Return [x, y] of the center of cell containing provided text 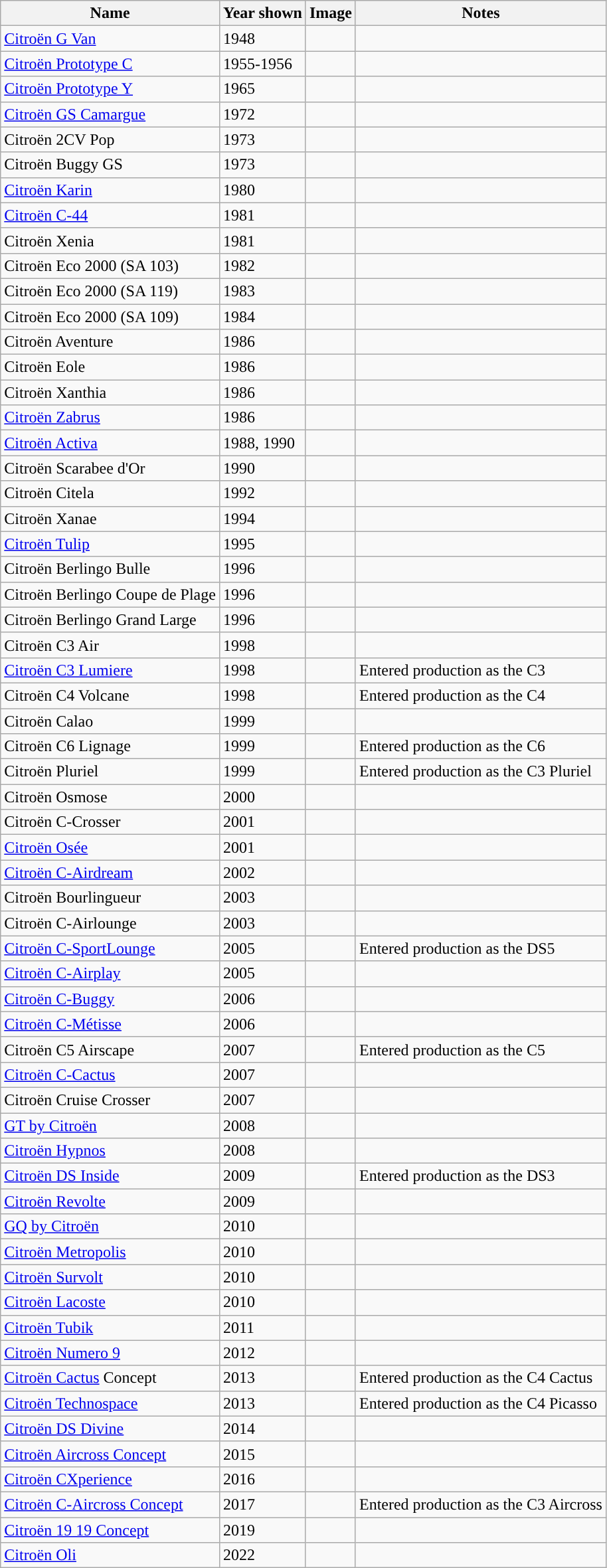
Citroën C-Airlounge [110, 923]
Citroën Tulip [110, 544]
2000 [262, 797]
Citroën C3 Lumiere [110, 670]
Citroën Xanae [110, 519]
1965 [262, 89]
Entered production as the DS3 [481, 1176]
1994 [262, 519]
Citroën Revolte [110, 1201]
Entered production as the C5 [481, 1049]
Citroën Pluriel [110, 772]
GQ by Citroën [110, 1227]
1980 [262, 190]
Entered production as the C3 Aircross [481, 1504]
Citroën Bourlingueur [110, 898]
Citroën Lacoste [110, 1302]
Citroën Survolt [110, 1277]
Citroën Cactus Concept [110, 1378]
Citroën G Van [110, 39]
Citroën Calao [110, 721]
Citroën Aircross Concept [110, 1454]
2002 [262, 873]
Citroën Buggy GS [110, 165]
Citroën Osmose [110, 797]
Citroën Xenia [110, 240]
Citroën Osée [110, 847]
2016 [262, 1479]
Citroën C5 Airscape [110, 1049]
Citroën Eole [110, 367]
2015 [262, 1454]
Entered production as the C4 Cactus [481, 1378]
1990 [262, 468]
Entered production as the C4 [481, 695]
Citroën Cruise Crosser [110, 1100]
Citroën C6 Lignage [110, 746]
1992 [262, 493]
Citroën Technospace [110, 1403]
Citroën Berlingo Grand Large [110, 620]
Citroën C-Crosser [110, 822]
Citroën Berlingo Bulle [110, 569]
Citroën CXperience [110, 1479]
Citroën GS Camargue [110, 114]
Citroën Aventure [110, 342]
1984 [262, 317]
Notes [481, 13]
Entered production as the C6 [481, 746]
1948 [262, 39]
Name [110, 13]
1982 [262, 266]
Citroën Karin [110, 190]
Citroën Metropolis [110, 1252]
Citroën Zabrus [110, 418]
Entered production as the C4 Picasso [481, 1403]
2011 [262, 1328]
Citroën C-Cactus [110, 1075]
Citroën C-Métisse [110, 1024]
Citroën Xanthia [110, 392]
1988, 1990 [262, 443]
Citroën C-Airdream [110, 873]
Citroën Eco 2000 (SA 103) [110, 266]
Entered production as the C3 Pluriel [481, 772]
Citroën C-44 [110, 215]
2022 [262, 1555]
Citroën Numero 9 [110, 1353]
2012 [262, 1353]
Citroën DS Divine [110, 1429]
Citroën Eco 2000 (SA 119) [110, 291]
Citroën Berlingo Coupe de Plage [110, 594]
1995 [262, 544]
1983 [262, 291]
Citroën C-SportLounge [110, 948]
Citroën DS Inside [110, 1176]
Citroën Activa [110, 443]
Citroën C-Aircross Concept [110, 1504]
Citroën Eco 2000 (SA 109) [110, 317]
Citroën 19 19 Concept [110, 1529]
Citroën Scarabee d'Or [110, 468]
Citroën 2CV Pop [110, 139]
Citroën Citela [110, 493]
Citroën Oli [110, 1555]
1955-1956 [262, 64]
Citroën Tubik [110, 1328]
Citroën C4 Volcane [110, 695]
Citroën Prototype Y [110, 89]
2019 [262, 1529]
2014 [262, 1429]
Citroën C-Airplay [110, 974]
Image [331, 13]
2017 [262, 1504]
Year shown [262, 13]
Citroën C3 Air [110, 645]
1972 [262, 114]
Citroën Hypnos [110, 1151]
Entered production as the DS5 [481, 948]
Citroën Prototype C [110, 64]
Citroën C-Buggy [110, 999]
Entered production as the C3 [481, 670]
GT by Citroën [110, 1126]
